Return (x, y) of the center of cell containing provided text 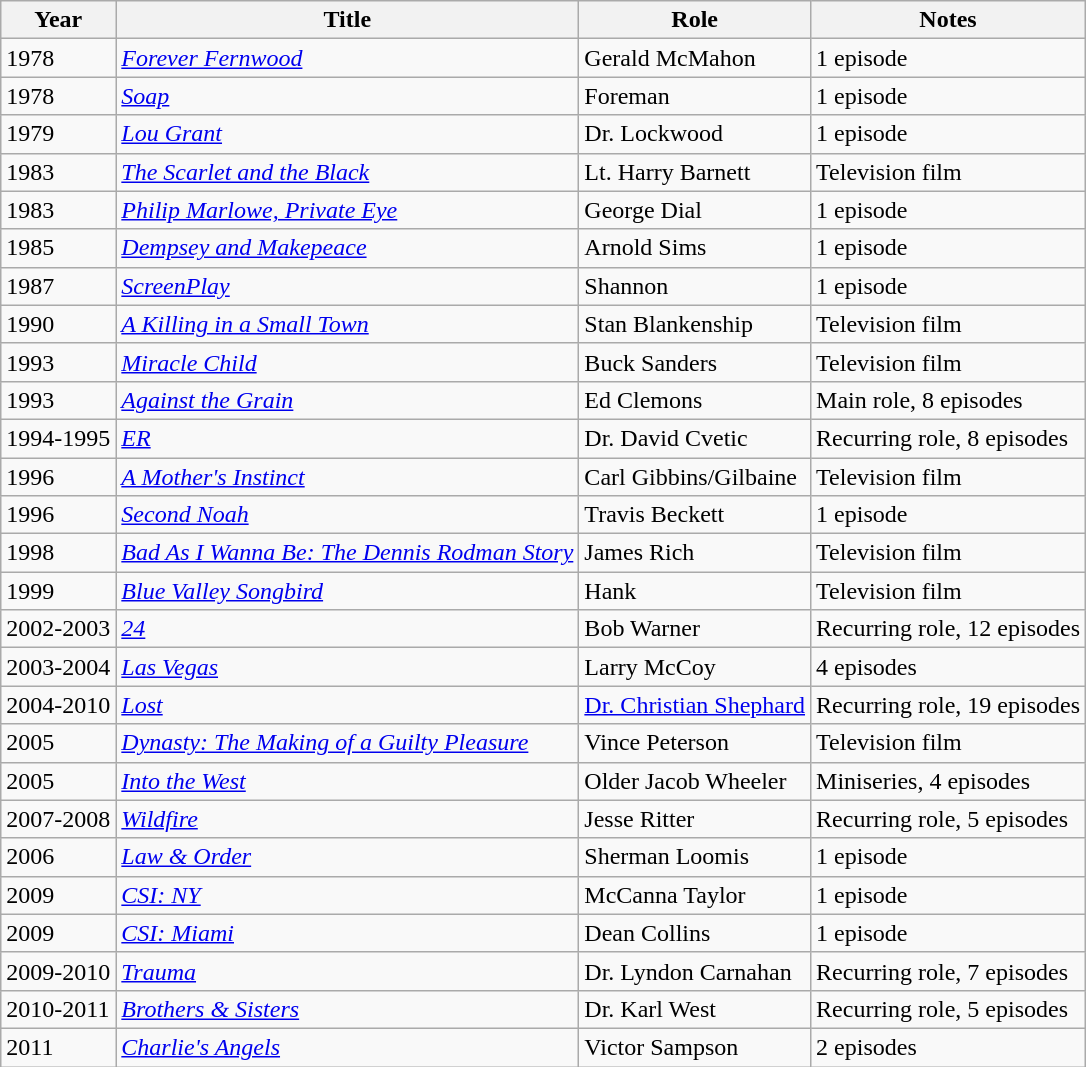
Ed Clemons (695, 400)
2011 (58, 1047)
Into the West (348, 781)
Wildfire (348, 819)
Dr. Christian Shephard (695, 705)
1985 (58, 248)
Recurring role, 8 episodes (948, 438)
Foreman (695, 96)
1994-1995 (58, 438)
Forever Fernwood (348, 58)
Older Jacob Wheeler (695, 781)
Dynasty: The Making of a Guilty Pleasure (348, 743)
Carl Gibbins/Gilbaine (695, 477)
Gerald McMahon (695, 58)
Lt. Harry Barnett (695, 172)
CSI: Miami (348, 933)
Title (348, 20)
1990 (58, 324)
2009-2010 (58, 971)
Law & Order (348, 857)
Dean Collins (695, 933)
Blue Valley Songbird (348, 591)
Dr. Lockwood (695, 134)
1999 (58, 591)
Miniseries, 4 episodes (948, 781)
Recurring role, 7 episodes (948, 971)
A Killing in a Small Town (348, 324)
Miracle Child (348, 362)
1979 (58, 134)
Philip Marlowe, Private Eye (348, 210)
McCanna Taylor (695, 895)
1987 (58, 286)
Against the Grain (348, 400)
Dr. David Cvetic (695, 438)
2007-2008 (58, 819)
Victor Sampson (695, 1047)
4 episodes (948, 667)
2006 (58, 857)
Recurring role, 12 episodes (948, 629)
ScreenPlay (348, 286)
Trauma (348, 971)
Charlie's Angels (348, 1047)
CSI: NY (348, 895)
Lost (348, 705)
Stan Blankenship (695, 324)
2 episodes (948, 1047)
Dr. Lyndon Carnahan (695, 971)
Vince Peterson (695, 743)
Notes (948, 20)
Bob Warner (695, 629)
Arnold Sims (695, 248)
A Mother's Instinct (348, 477)
The Scarlet and the Black (348, 172)
Year (58, 20)
Brothers & Sisters (348, 1009)
Role (695, 20)
Shannon (695, 286)
Soap (348, 96)
Las Vegas (348, 667)
Main role, 8 episodes (948, 400)
Dr. Karl West (695, 1009)
Jesse Ritter (695, 819)
James Rich (695, 553)
Hank (695, 591)
1998 (58, 553)
Lou Grant (348, 134)
Larry McCoy (695, 667)
Sherman Loomis (695, 857)
24 (348, 629)
2003-2004 (58, 667)
Travis Beckett (695, 515)
2004-2010 (58, 705)
Recurring role, 19 episodes (948, 705)
ER (348, 438)
Second Noah (348, 515)
George Dial (695, 210)
2010-2011 (58, 1009)
Bad As I Wanna Be: The Dennis Rodman Story (348, 553)
Dempsey and Makepeace (348, 248)
Buck Sanders (695, 362)
2002-2003 (58, 629)
